Search for the cell housing the specified text and yield its (x, y) center coordinate. 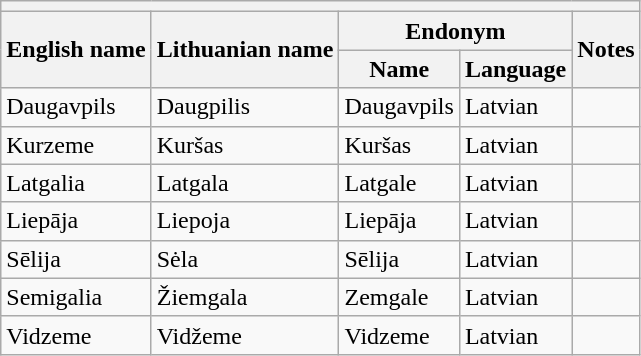
Latgalia (76, 183)
Latgale (399, 183)
Vidžeme (245, 335)
Liepoja (245, 221)
Name (399, 69)
Language (515, 69)
Sėla (245, 259)
Kurzeme (76, 145)
Notes (606, 50)
Lithuanian name (245, 50)
Daugpilis (245, 107)
Zemgale (399, 297)
Latgala (245, 183)
English name (76, 50)
Endonym (456, 31)
Žiemgala (245, 297)
Semigalia (76, 297)
